Determine the [X, Y] coordinate at the center of the cell enclosing the given text.  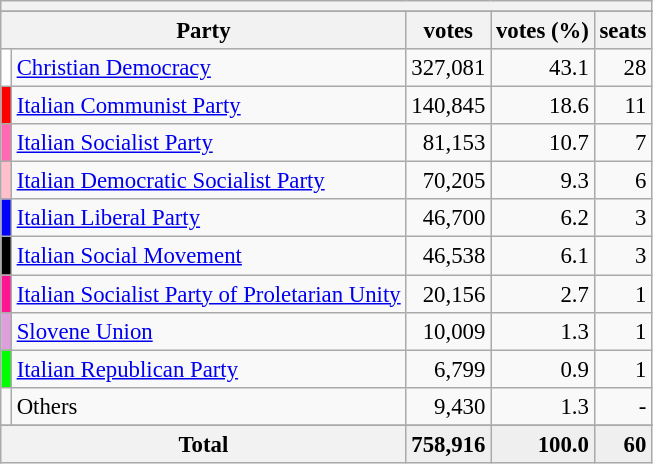
6 [622, 181]
Italian Socialist Party of Proletarian Unity [208, 294]
10,009 [448, 331]
18.6 [543, 106]
7 [622, 143]
43.1 [543, 68]
6,799 [448, 369]
6.1 [543, 256]
81,153 [448, 143]
seats [622, 31]
10.7 [543, 143]
327,081 [448, 68]
100.0 [543, 444]
140,845 [448, 106]
28 [622, 68]
46,700 [448, 219]
20,156 [448, 294]
46,538 [448, 256]
6.2 [543, 219]
Italian Liberal Party [208, 219]
70,205 [448, 181]
Others [208, 406]
Party [204, 31]
votes (%) [543, 31]
Italian Socialist Party [208, 143]
758,916 [448, 444]
Italian Democratic Socialist Party [208, 181]
Christian Democracy [208, 68]
Italian Social Movement [208, 256]
votes [448, 31]
9,430 [448, 406]
9.3 [543, 181]
11 [622, 106]
Slovene Union [208, 331]
60 [622, 444]
2.7 [543, 294]
Italian Republican Party [208, 369]
- [622, 406]
0.9 [543, 369]
Total [204, 444]
Italian Communist Party [208, 106]
